Locate the cell with the specified text and output its [X, Y] center coordinate. 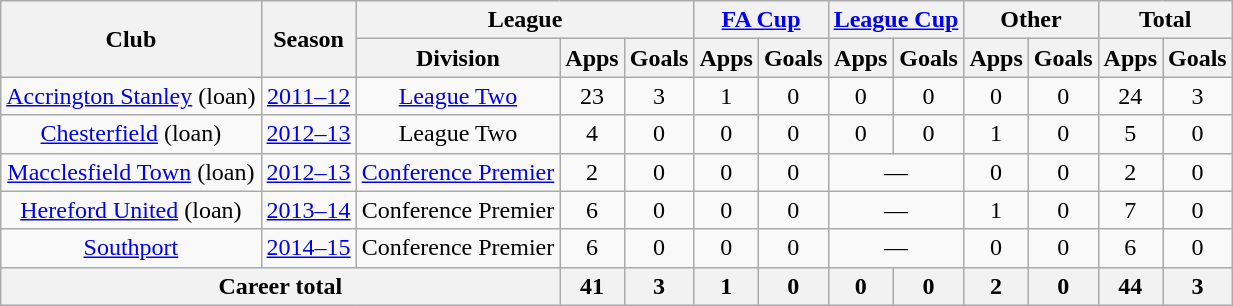
League Cup [896, 20]
Southport [131, 248]
23 [592, 96]
7 [1130, 210]
Chesterfield (loan) [131, 134]
FA Cup [761, 20]
Division [458, 58]
League [525, 20]
Hereford United (loan) [131, 210]
44 [1130, 286]
4 [592, 134]
5 [1130, 134]
Other [1031, 20]
Season [308, 39]
Club [131, 39]
2013–14 [308, 210]
2011–12 [308, 96]
24 [1130, 96]
Total [1165, 20]
41 [592, 286]
2014–15 [308, 248]
Career total [280, 286]
Macclesfield Town (loan) [131, 172]
Accrington Stanley (loan) [131, 96]
